For the text-containing cell, return its midpoint in [X, Y] coordinate format. 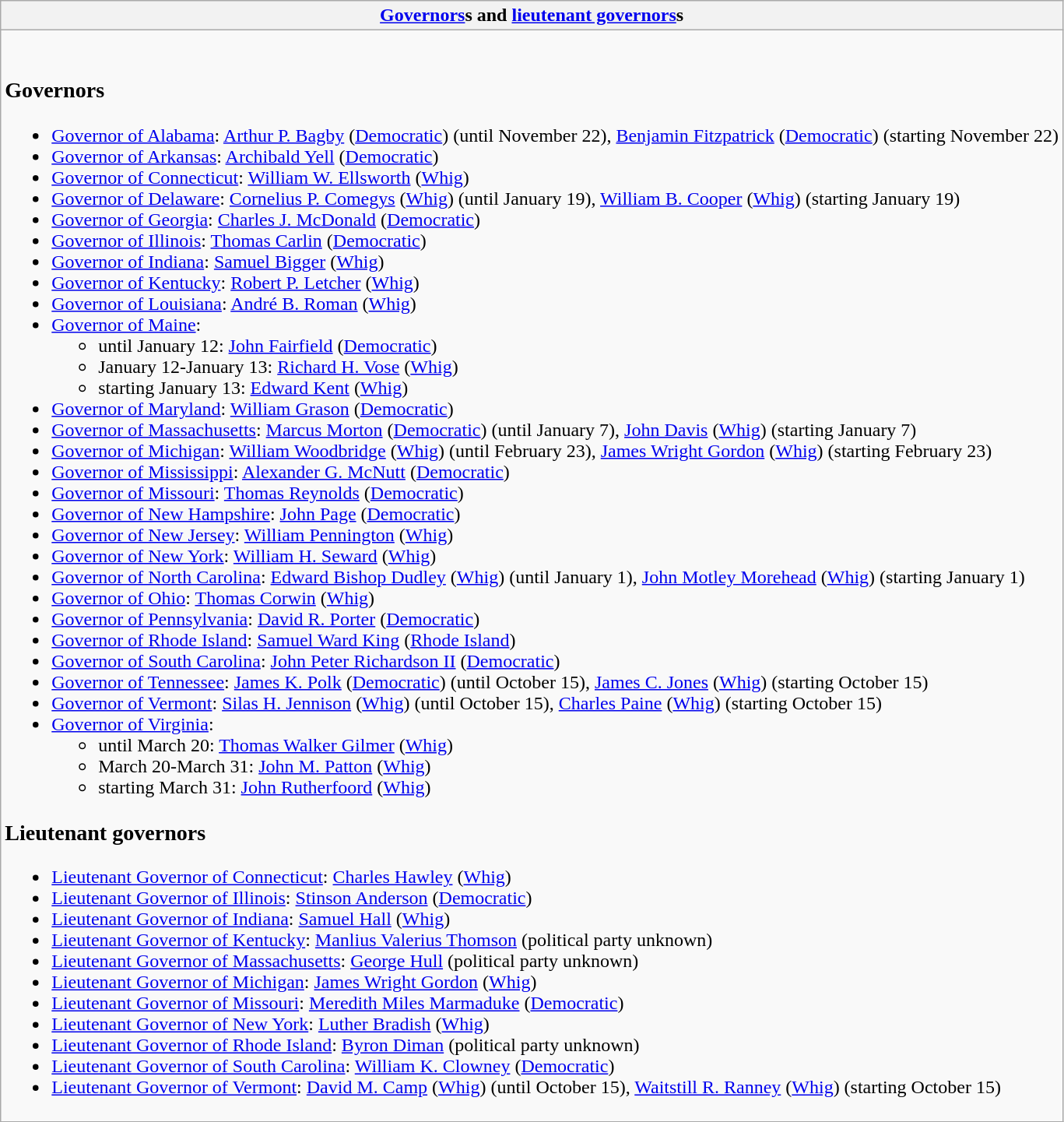
Governorss and lieutenant governorss [532, 16]
